Return (X, Y) of the center of cell containing provided text 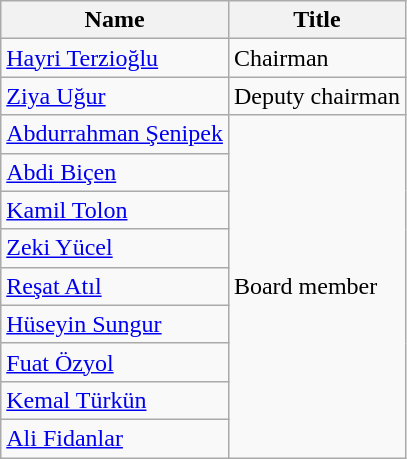
Reşat Atıl (115, 286)
Kamil Tolon (115, 210)
Name (115, 20)
Hüseyin Sungur (115, 324)
Ziya Uğur (115, 96)
Hayri Terzioğlu (115, 58)
Zeki Yücel (115, 248)
Fuat Özyol (115, 362)
Kemal Türkün (115, 400)
Ali Fidanlar (115, 438)
Chairman (316, 58)
Abdurrahman Şenipek (115, 134)
Title (316, 20)
Abdi Biçen (115, 172)
Deputy chairman (316, 96)
Board member (316, 286)
